For the text-containing cell, return its midpoint in (X, Y) coordinate format. 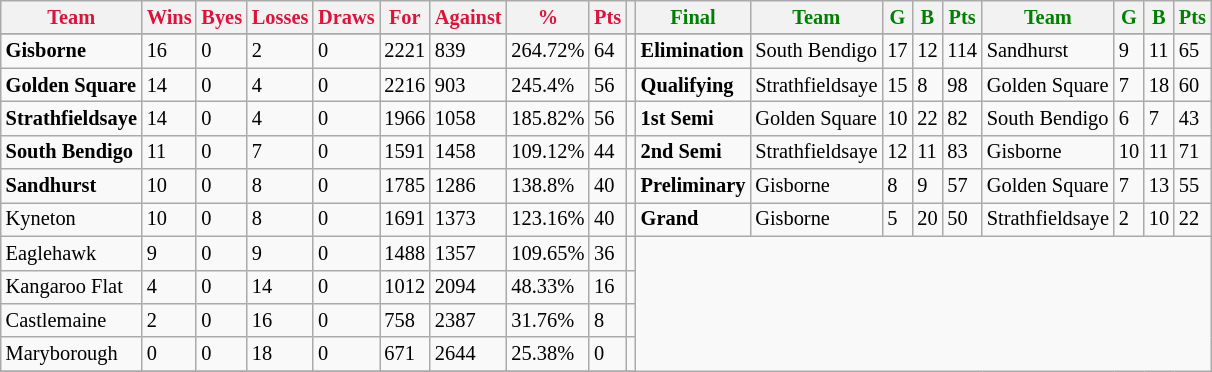
17 (897, 51)
1488 (405, 253)
Eaglehawk (72, 253)
For (405, 17)
2221 (405, 51)
2094 (468, 287)
5 (897, 219)
Grand (694, 219)
1357 (468, 253)
109.12% (548, 152)
Kyneton (72, 219)
138.8% (548, 186)
Byes (221, 17)
671 (405, 354)
1st Semi (694, 118)
114 (962, 51)
64 (608, 51)
1691 (405, 219)
82 (962, 118)
109.65% (548, 253)
15 (897, 85)
Against (468, 17)
31.76% (548, 320)
903 (468, 85)
43 (1192, 118)
1286 (468, 186)
50 (962, 219)
6 (1129, 118)
839 (468, 51)
% (548, 17)
55 (1192, 186)
Maryborough (72, 354)
48.33% (548, 287)
44 (608, 152)
185.82% (548, 118)
1058 (468, 118)
1373 (468, 219)
Draws (346, 17)
60 (1192, 85)
13 (1159, 186)
20 (927, 219)
758 (405, 320)
2644 (468, 354)
36 (608, 253)
1012 (405, 287)
71 (1192, 152)
Castlemaine (72, 320)
Elimination (694, 51)
Qualifying (694, 85)
83 (962, 152)
1966 (405, 118)
Wins (170, 17)
264.72% (548, 51)
1785 (405, 186)
2nd Semi (694, 152)
Final (694, 17)
65 (1192, 51)
Preliminary (694, 186)
25.38% (548, 354)
1458 (468, 152)
123.16% (548, 219)
57 (962, 186)
Kangaroo Flat (72, 287)
Losses (280, 17)
245.4% (548, 85)
98 (962, 85)
2387 (468, 320)
1591 (405, 152)
2216 (405, 85)
